Pinpoint the cell where the given text exists, returning its [x, y] midpoint coordinate. 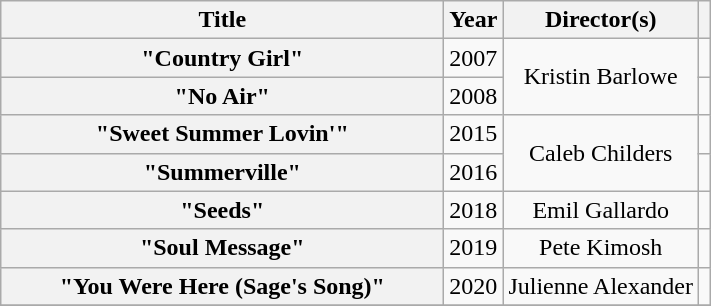
"You Were Here (Sage's Song)" [222, 286]
2008 [474, 96]
Emil Gallardo [601, 210]
"Soul Message" [222, 248]
"Country Girl" [222, 58]
Julienne Alexander [601, 286]
2020 [474, 286]
"Sweet Summer Lovin'" [222, 134]
Director(s) [601, 20]
"Summerville" [222, 172]
Pete Kimosh [601, 248]
2016 [474, 172]
2018 [474, 210]
"Seeds" [222, 210]
Kristin Barlowe [601, 77]
Year [474, 20]
2007 [474, 58]
Caleb Childers [601, 153]
2019 [474, 248]
"No Air" [222, 96]
2015 [474, 134]
Title [222, 20]
